Determine the (x, y) coordinate at the center of the cell enclosing the given text.  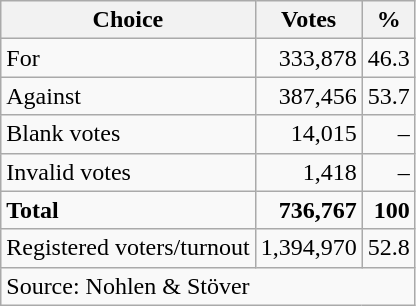
Invalid votes (128, 172)
% (388, 20)
46.3 (388, 58)
736,767 (308, 210)
53.7 (388, 96)
1,418 (308, 172)
100 (388, 210)
387,456 (308, 96)
Blank votes (128, 134)
Votes (308, 20)
For (128, 58)
333,878 (308, 58)
Source: Nohlen & Stöver (208, 286)
1,394,970 (308, 248)
Total (128, 210)
Choice (128, 20)
14,015 (308, 134)
Against (128, 96)
52.8 (388, 248)
Registered voters/turnout (128, 248)
